Scan for the cell matching the given text and deliver its [X, Y] coordinate at center. 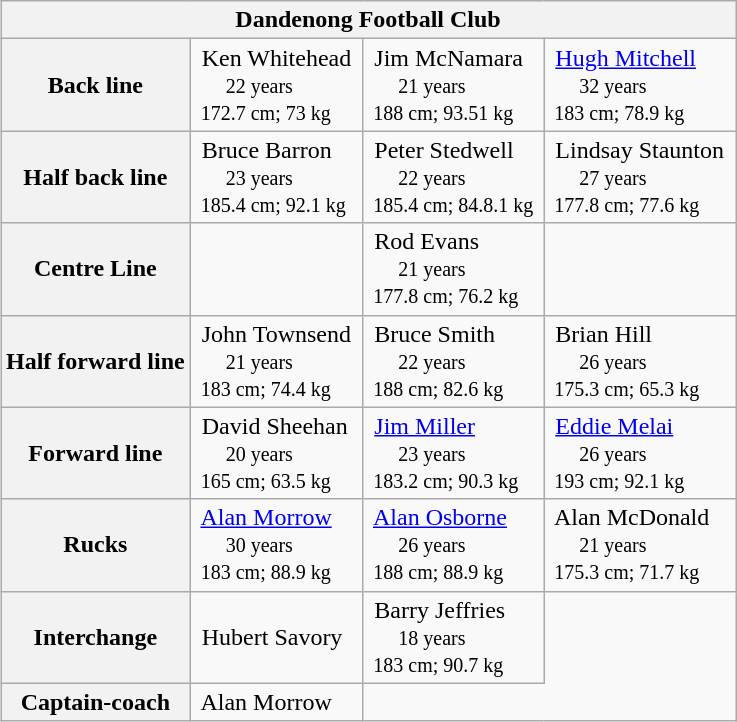
Lindsay Staunton 27 years 177.8 cm; 77.6 kg [640, 177]
Jim McNamara 21 years 188 cm; 93.51 kg [454, 85]
Alan Morrow [276, 702]
Hugh Mitchell 32 years 183 cm; 78.9 kg [640, 85]
Centre Line [95, 269]
David Sheehan 20 years 165 cm; 63.5 kg [276, 453]
Half forward line [95, 361]
Half back line [95, 177]
Alan Morrow 30 years 183 cm; 88.9 kg [276, 545]
Jim Miller 23 years 183.2 cm; 90.3 kg [454, 453]
Captain-coach [95, 702]
Brian Hill 26 years 175.3 cm; 65.3 kg [640, 361]
Forward line [95, 453]
Bruce Smith 22 years 188 cm; 82.6 kg [454, 361]
Alan McDonald 21 years 175.3 cm; 71.7 kg [640, 545]
Back line [95, 85]
Alan Osborne 26 years 188 cm; 88.9 kg [454, 545]
Rucks [95, 545]
Barry Jeffries 18 years 183 cm; 90.7 kg [454, 637]
Dandenong Football Club [368, 20]
Eddie Melai 26 years 193 cm; 92.1 kg [640, 453]
Hubert Savory [276, 637]
Interchange [95, 637]
Rod Evans 21 years 177.8 cm; 76.2 kg [454, 269]
John Townsend 21 years 183 cm; 74.4 kg [276, 361]
Peter Stedwell 22 years 185.4 cm; 84.8.1 kg [454, 177]
Bruce Barron 23 years 185.4 cm; 92.1 kg [276, 177]
Ken Whitehead 22 years 172.7 cm; 73 kg [276, 85]
